Extract the (X, Y) coordinate from the center of the cell holding the provided text.  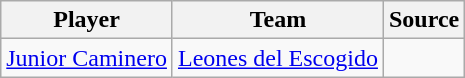
Source (424, 20)
Leones del Escogido (278, 58)
Junior Caminero (87, 58)
Player (87, 20)
Team (278, 20)
